Return the (x, y) coordinate for the center point of the cell that contains the specified text.  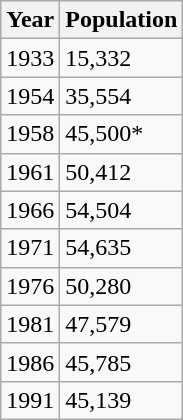
1954 (30, 96)
1986 (30, 362)
35,554 (122, 96)
45,500* (122, 134)
1991 (30, 400)
54,635 (122, 248)
47,579 (122, 324)
1981 (30, 324)
50,280 (122, 286)
Population (122, 20)
1961 (30, 172)
1971 (30, 248)
45,139 (122, 400)
45,785 (122, 362)
54,504 (122, 210)
1933 (30, 58)
1966 (30, 210)
Year (30, 20)
15,332 (122, 58)
1958 (30, 134)
50,412 (122, 172)
1976 (30, 286)
